Search for the cell housing the specified text and yield its (x, y) center coordinate. 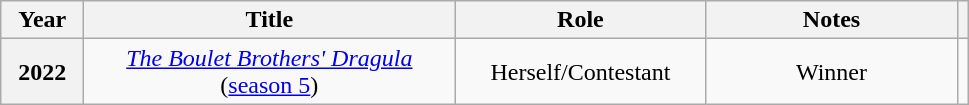
Title (270, 20)
2022 (42, 72)
Year (42, 20)
Winner (832, 72)
Role (580, 20)
Herself/Contestant (580, 72)
Notes (832, 20)
The Boulet Brothers' Dragula (season 5) (270, 72)
